Extract the (x, y) coordinate from the center of the cell holding the provided text.  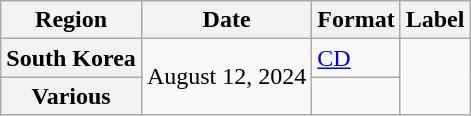
CD (356, 58)
Label (435, 20)
Date (226, 20)
Region (72, 20)
South Korea (72, 58)
Various (72, 96)
August 12, 2024 (226, 77)
Format (356, 20)
